Determine the (X, Y) coordinate at the center of the cell enclosing the given text.  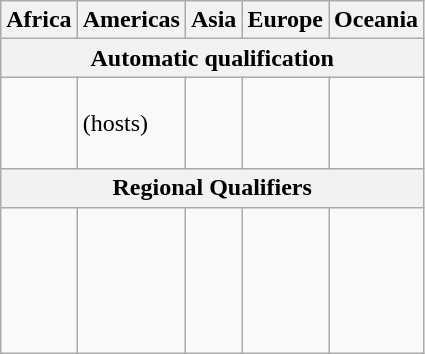
Americas (131, 20)
Automatic qualification (212, 58)
Oceania (376, 20)
Asia (213, 20)
Africa (39, 20)
Europe (286, 20)
Regional Qualifiers (212, 188)
(hosts) (131, 123)
